Return [X, Y] of the center of cell containing provided text 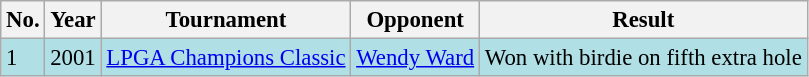
Tournament [226, 20]
1 [23, 58]
Opponent [416, 20]
Won with birdie on fifth extra hole [643, 58]
LPGA Champions Classic [226, 58]
Result [643, 20]
Year [73, 20]
No. [23, 20]
Wendy Ward [416, 58]
2001 [73, 58]
